Return the [x, y] coordinate for the center point of the cell that contains the specified text.  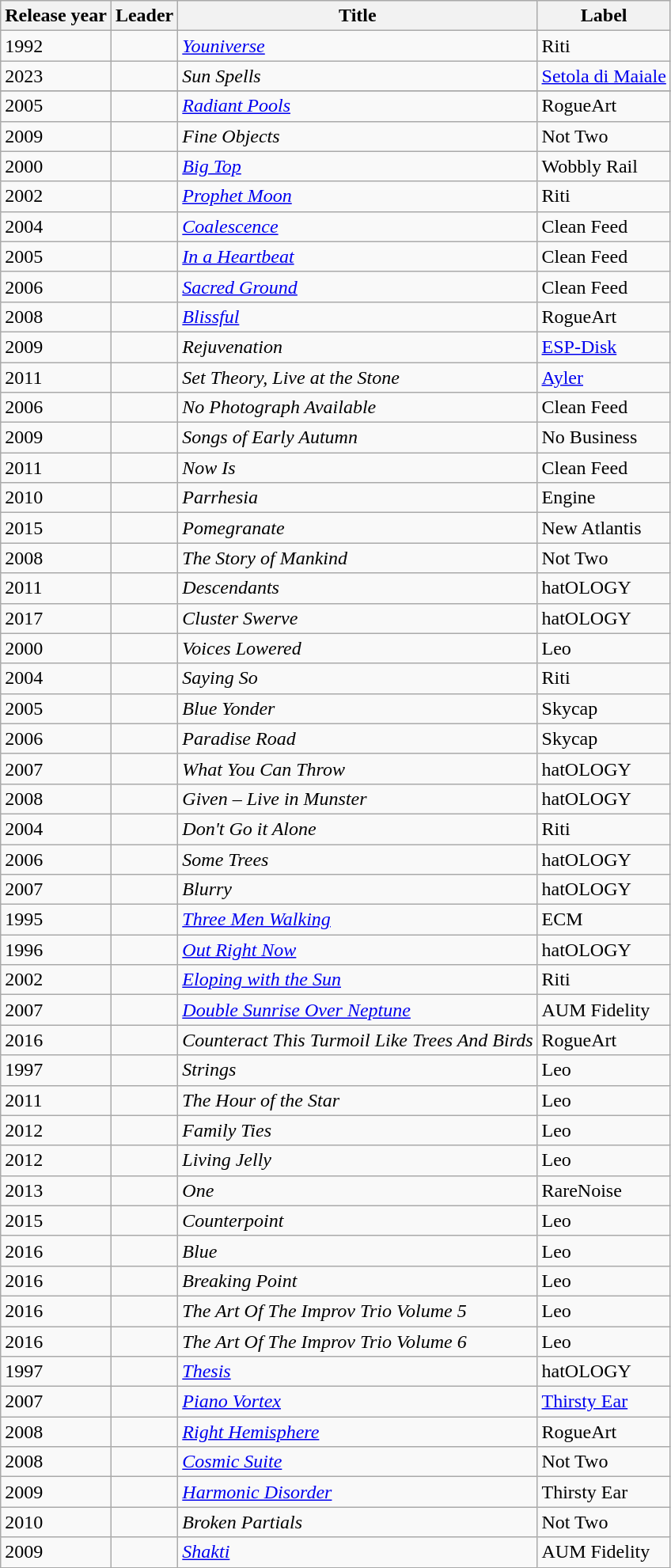
1995 [56, 920]
Saying So [358, 678]
Coalescence [358, 226]
Cluster Swerve [358, 618]
Strings [358, 1070]
Paradise Road [358, 738]
The Hour of the Star [358, 1100]
Given – Live in Munster [358, 799]
Fine Objects [358, 136]
Blurry [358, 890]
Leader [144, 16]
Piano Vortex [358, 1402]
Some Trees [358, 859]
1996 [56, 950]
Right Hemisphere [358, 1432]
Family Ties [358, 1130]
Engine [604, 498]
2013 [56, 1190]
Songs of Early Autumn [358, 438]
Cosmic Suite [358, 1462]
1992 [56, 46]
Out Right Now [358, 950]
Wobbly Rail [604, 166]
Broken Partials [358, 1522]
No Photograph Available [358, 408]
Set Theory, Live at the Stone [358, 378]
Counteract This Turmoil Like Trees And Birds [358, 1040]
Counterpoint [358, 1221]
Big Top [358, 166]
Sacred Ground [358, 287]
New Atlantis [604, 528]
One [358, 1190]
Breaking Point [358, 1281]
The Story of Mankind [358, 558]
The Art Of The Improv Trio Volume 6 [358, 1342]
Blue [358, 1251]
ESP-Disk [604, 347]
Blue Yonder [358, 708]
Parrhesia [358, 498]
Three Men Walking [358, 920]
Living Jelly [358, 1160]
Don't Go it Alone [358, 829]
Harmonic Disorder [358, 1492]
RareNoise [604, 1190]
Shakti [358, 1552]
2023 [56, 76]
No Business [604, 438]
Prophet Moon [358, 196]
Label [604, 16]
Rejuvenation [358, 347]
Eloping with the Sun [358, 980]
Youniverse [358, 46]
Now Is [358, 468]
Pomegranate [358, 528]
Setola di Maiale [604, 76]
Sun Spells [358, 76]
2017 [56, 618]
The Art Of The Improv Trio Volume 5 [358, 1311]
Descendants [358, 588]
Double Sunrise Over Neptune [358, 1010]
Voices Lowered [358, 648]
Title [358, 16]
Radiant Pools [358, 106]
What You Can Throw [358, 769]
Blissful [358, 317]
ECM [604, 920]
Thesis [358, 1372]
Ayler [604, 378]
Release year [56, 16]
In a Heartbeat [358, 256]
